Find where the given text appears and provide that cell's center as [x, y] coordinate. 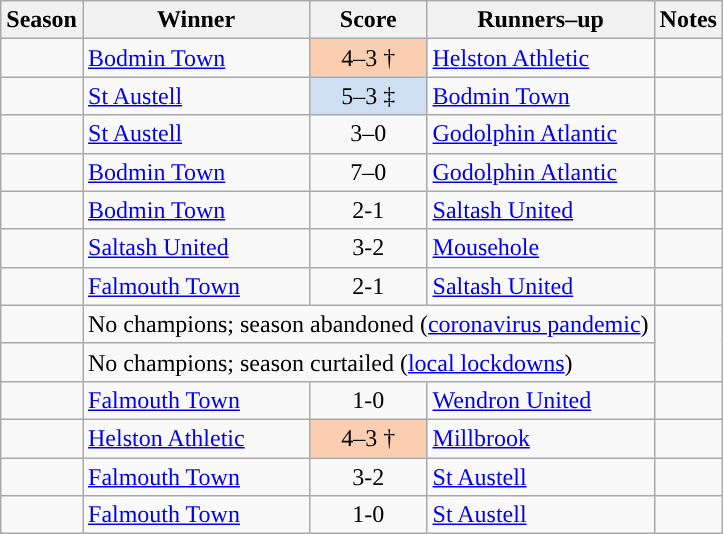
Season [42, 20]
Mousehole [540, 248]
No champions; season curtailed (local lockdowns) [368, 362]
Runners–up [540, 20]
3–0 [368, 134]
No champions; season abandoned (coronavirus pandemic) [368, 324]
Score [368, 20]
Millbrook [540, 438]
Winner [196, 20]
Wendron United [540, 400]
5–3 ‡ [368, 96]
Notes [688, 20]
7–0 [368, 172]
